Determine the (x, y) coordinate at the center of the cell enclosing the given text.  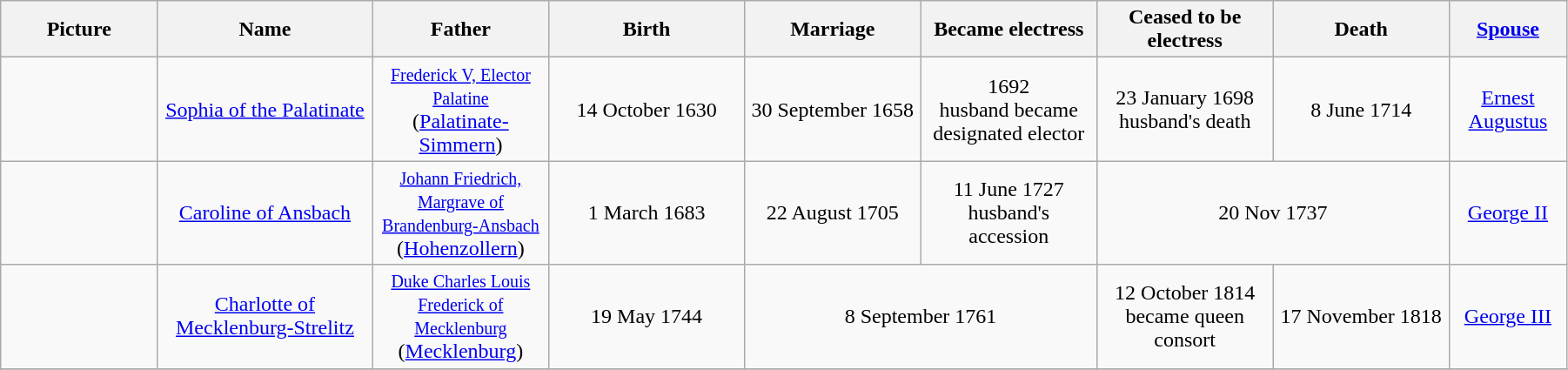
Johann Friedrich, Margrave of Brandenburg-Ansbach(Hohenzollern) (460, 212)
14 October 1630 (647, 110)
8 September 1761 (921, 317)
Picture (79, 30)
11 June 1727husband's accession (1008, 212)
Spouse (1507, 30)
Duke Charles Louis Frederick of Mecklenburg(Mecklenburg) (460, 317)
Became electress (1008, 30)
Caroline of Ansbach (265, 212)
George II (1507, 212)
Father (460, 30)
20 Nov 1737 (1272, 212)
Ceased to be electress (1184, 30)
17 November 1818 (1361, 317)
Sophia of the Palatinate (265, 110)
1 March 1683 (647, 212)
Marriage (833, 30)
Name (265, 30)
Ernest Augustus (1507, 110)
George III (1507, 317)
Frederick V, Elector Palatine(Palatinate-Simmern) (460, 110)
30 September 1658 (833, 110)
Death (1361, 30)
Birth (647, 30)
23 January 1698husband's death (1184, 110)
12 October 1814became queen consort (1184, 317)
22 August 1705 (833, 212)
1692husband became designated elector (1008, 110)
8 June 1714 (1361, 110)
Charlotte of Mecklenburg-Strelitz (265, 317)
19 May 1744 (647, 317)
